Return [X, Y] of the center of cell containing provided text 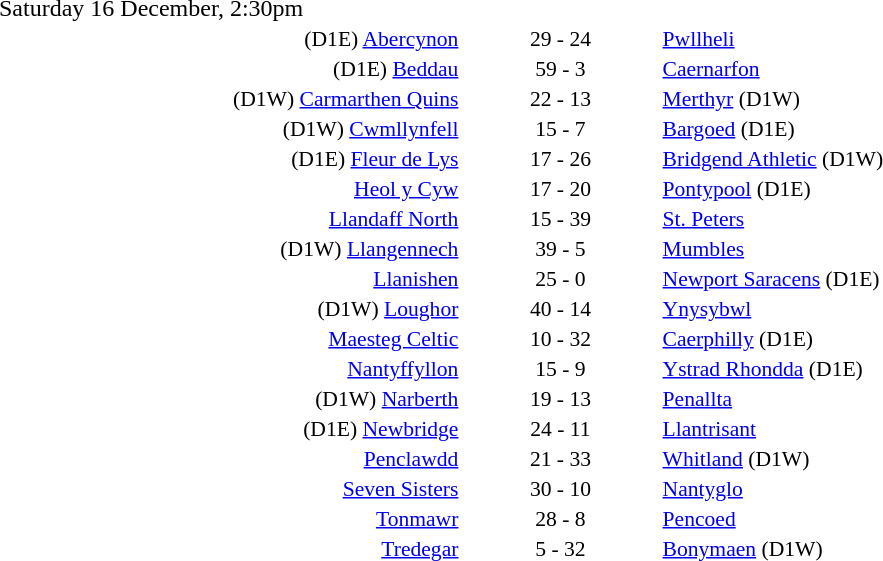
10 - 32 [560, 338]
19 - 13 [560, 398]
30 - 10 [560, 488]
22 - 13 [560, 98]
39 - 5 [560, 248]
15 - 39 [560, 218]
21 - 33 [560, 458]
15 - 7 [560, 128]
17 - 20 [560, 188]
28 - 8 [560, 518]
59 - 3 [560, 68]
25 - 0 [560, 278]
15 - 9 [560, 368]
29 - 24 [560, 38]
17 - 26 [560, 158]
24 - 11 [560, 428]
40 - 14 [560, 308]
